For the text-containing cell, return its midpoint in [X, Y] coordinate format. 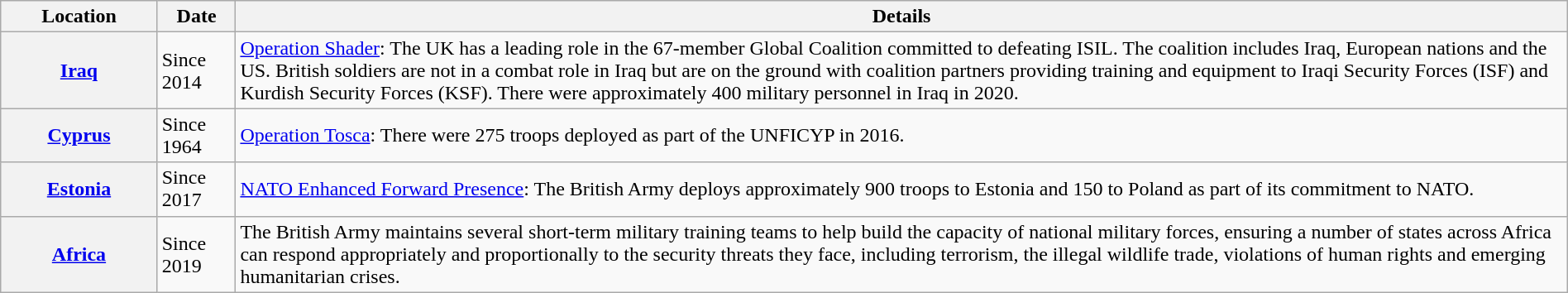
Since 2019 [197, 254]
Since 1964 [197, 136]
NATO Enhanced Forward Presence: The British Army deploys approximately 900 troops to Estonia and 150 to Poland as part of its commitment to NATO. [901, 189]
Africa [79, 254]
Since 2014 [197, 70]
Operation Tosca: There were 275 troops deployed as part of the UNFICYP in 2016. [901, 136]
Estonia [79, 189]
Details [901, 17]
Iraq [79, 70]
Location [79, 17]
Since 2017 [197, 189]
Cyprus [79, 136]
Date [197, 17]
